Identify which cell holds the provided text, then report its [X, Y] central coordinate. 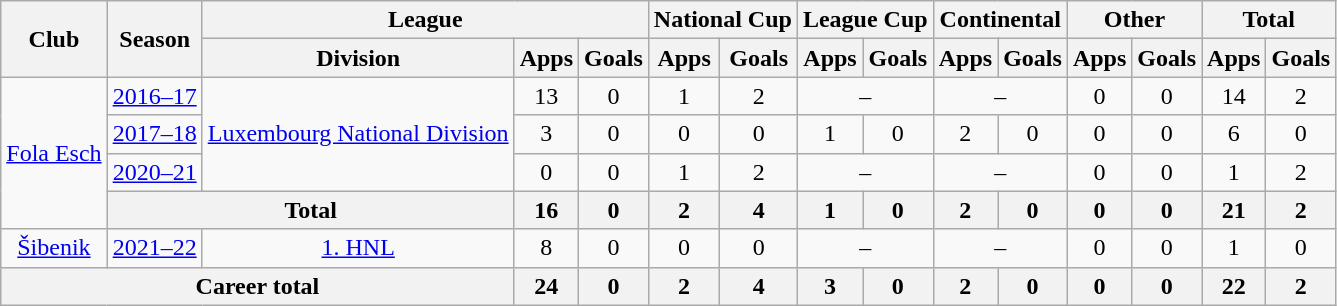
21 [1234, 210]
Continental [1000, 20]
Šibenik [54, 248]
24 [546, 286]
Other [1134, 20]
Division [358, 58]
Fola Esch [54, 153]
8 [546, 248]
22 [1234, 286]
Career total [258, 286]
2020–21 [154, 172]
2017–18 [154, 134]
1. HNL [358, 248]
League [425, 20]
Luxembourg National Division [358, 134]
2016–17 [154, 96]
14 [1234, 96]
6 [1234, 134]
National Cup [722, 20]
2021–22 [154, 248]
League Cup [865, 20]
16 [546, 210]
13 [546, 96]
Club [54, 39]
Season [154, 39]
